Provide the (X, Y) coordinate of the cell's center where the given text is located.  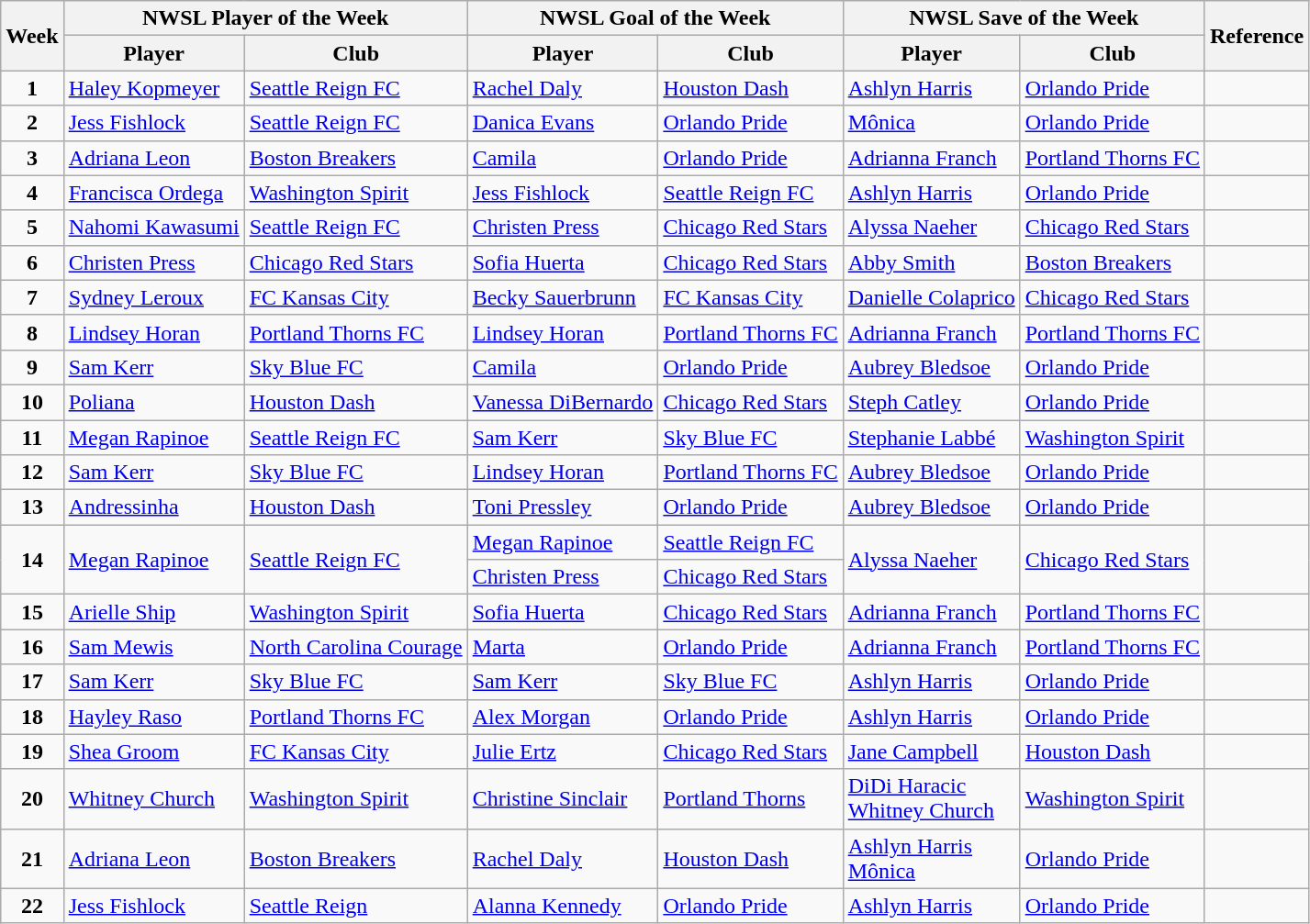
Toni Pressley (563, 507)
Hayley Raso (154, 717)
9 (32, 367)
5 (32, 228)
Becky Sauerbrunn (563, 297)
Nahomi Kawasumi (154, 228)
Sam Mewis (154, 647)
Week (32, 36)
DiDi Haracic Whitney Church (931, 798)
1 (32, 88)
14 (32, 560)
18 (32, 717)
Alex Morgan (563, 717)
16 (32, 647)
Abby Smith (931, 262)
Julie Ertz (563, 751)
Reference (1256, 36)
North Carolina Courage (356, 647)
Poliana (154, 402)
Danielle Colaprico (931, 297)
NWSL Player of the Week (265, 18)
13 (32, 507)
Francisca Ordega (154, 193)
Christine Sinclair (563, 798)
3 (32, 158)
Ashlyn Harris Mônica (931, 859)
Marta (563, 647)
11 (32, 438)
21 (32, 859)
Vanessa DiBernardo (563, 402)
Mônica (931, 123)
Alanna Kennedy (563, 906)
19 (32, 751)
Steph Catley (931, 402)
6 (32, 262)
Stephanie Labbé (931, 438)
Whitney Church (154, 798)
12 (32, 473)
4 (32, 193)
22 (32, 906)
Haley Kopmeyer (154, 88)
Seattle Reign (356, 906)
Shea Groom (154, 751)
8 (32, 332)
Danica Evans (563, 123)
Andressinha (154, 507)
Sydney Leroux (154, 297)
17 (32, 682)
Portland Thorns (751, 798)
15 (32, 612)
20 (32, 798)
Jane Campbell (931, 751)
10 (32, 402)
NWSL Save of the Week (1024, 18)
2 (32, 123)
Arielle Ship (154, 612)
7 (32, 297)
NWSL Goal of the Week (655, 18)
